Find where the given text appears and provide that cell's center as [X, Y] coordinate. 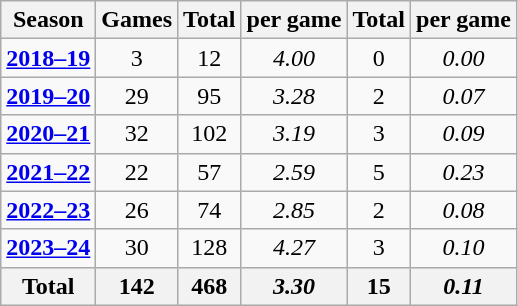
32 [137, 134]
468 [210, 286]
0.23 [464, 172]
2.59 [294, 172]
15 [379, 286]
2020–21 [48, 134]
Season [48, 20]
0 [379, 58]
26 [137, 210]
5 [379, 172]
2022–23 [48, 210]
0.09 [464, 134]
0.11 [464, 286]
95 [210, 96]
0.10 [464, 248]
22 [137, 172]
29 [137, 96]
Games [137, 20]
128 [210, 248]
30 [137, 248]
3.19 [294, 134]
3.28 [294, 96]
142 [137, 286]
2019–20 [48, 96]
74 [210, 210]
102 [210, 134]
4.00 [294, 58]
2023–24 [48, 248]
2.85 [294, 210]
2018–19 [48, 58]
0.00 [464, 58]
57 [210, 172]
3.30 [294, 286]
0.07 [464, 96]
4.27 [294, 248]
2021–22 [48, 172]
12 [210, 58]
0.08 [464, 210]
